Determine the (x, y) coordinate at the center of the cell enclosing the given text.  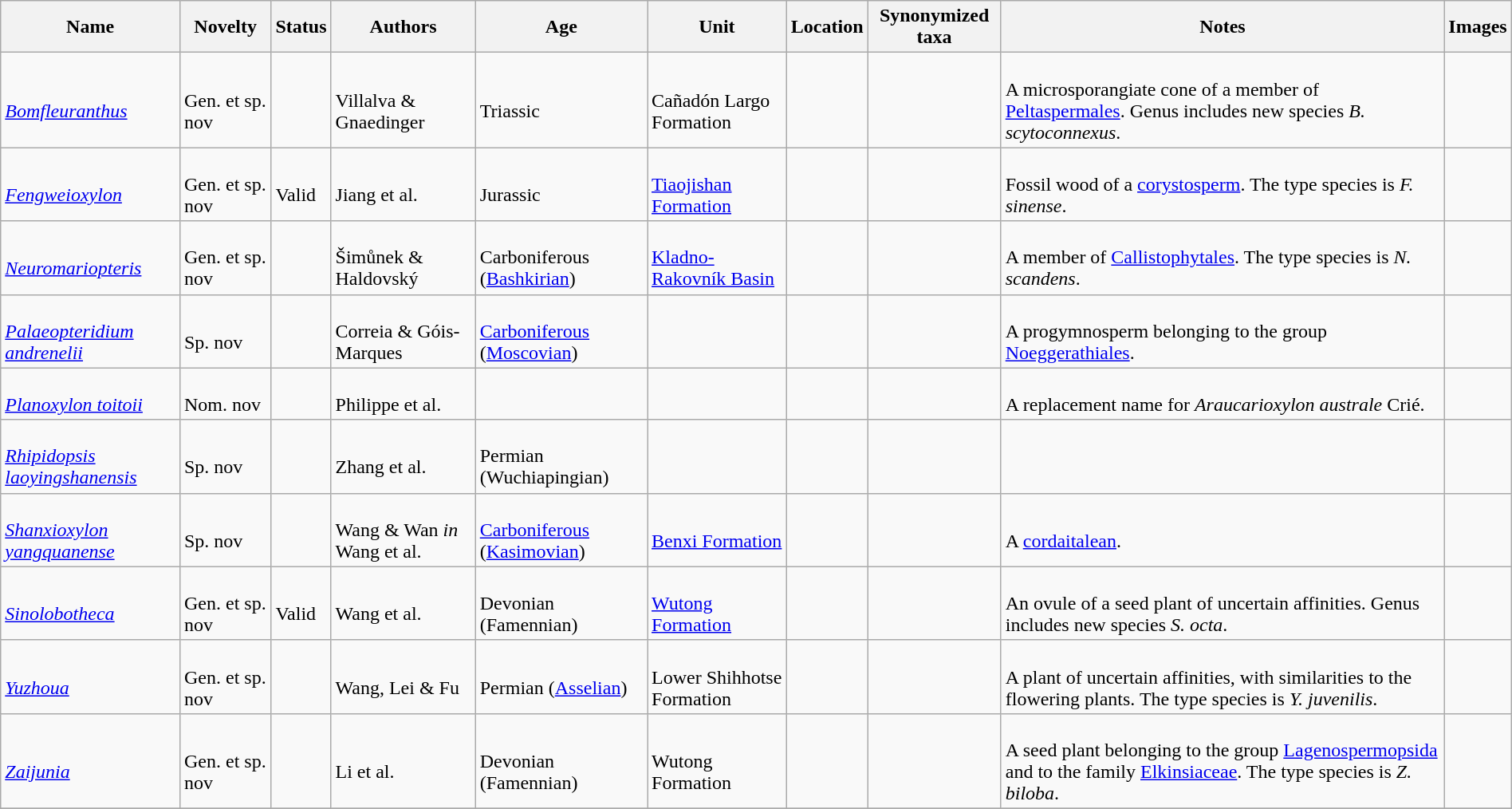
Zhang et al. (404, 456)
Benxi Formation (718, 530)
Jiang et al. (404, 184)
Rhipidopsis laoyingshanensis (91, 456)
A seed plant belonging to the group Lagenospermopsida and to the family Elkinsiaceae. The type species is Z. biloba. (1223, 761)
Zaijunia (91, 761)
Fossil wood of a corystosperm. The type species is F. sinense. (1223, 184)
Wang, Lei & Fu (404, 677)
Permian (Wuchiapingian) (561, 456)
Age (561, 27)
Location (827, 27)
Wang & Wan in Wang et al. (404, 530)
Unit (718, 27)
Kladno-Rakovník Basin (718, 258)
Notes (1223, 27)
Palaeopteridium andrenelii (91, 331)
Villalva & Gnaedinger (404, 101)
Novelty (225, 27)
Carboniferous (Moscovian) (561, 331)
Carboniferous (Kasimovian) (561, 530)
Images (1478, 27)
Status (301, 27)
Correia & Góis-Marques (404, 331)
A cordaitalean. (1223, 530)
Planoxylon toitoii (91, 394)
Shanxioxylon yangquanense (91, 530)
An ovule of a seed plant of uncertain affinities. Genus includes new species S. octa. (1223, 603)
Nom. nov (225, 394)
Fengweioxylon (91, 184)
Triassic (561, 101)
Li et al. (404, 761)
A plant of uncertain affinities, with similarities to the flowering plants. The type species is Y. juvenilis. (1223, 677)
Bomfleuranthus (91, 101)
Sinolobotheca (91, 603)
Philippe et al. (404, 394)
Synonymized taxa (935, 27)
Yuzhoua (91, 677)
A microsporangiate cone of a member of Peltaspermales. Genus includes new species B. scytoconnexus. (1223, 101)
Cañadón Largo Formation (718, 101)
A member of Callistophytales. The type species is N. scandens. (1223, 258)
Šimůnek & Haldovský (404, 258)
Wang et al. (404, 603)
Carboniferous (Bashkirian) (561, 258)
Lower Shihhotse Formation (718, 677)
Name (91, 27)
Jurassic (561, 184)
Neuromariopteris (91, 258)
A replacement name for Araucarioxylon australe Crié. (1223, 394)
A progymnosperm belonging to the group Noeggerathiales. (1223, 331)
Authors (404, 27)
Tiaojishan Formation (718, 184)
Permian (Asselian) (561, 677)
